For the text-containing cell, return its midpoint in (X, Y) coordinate format. 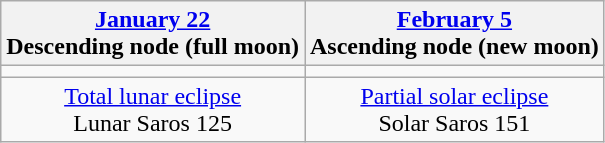
January 22Descending node (full moon) (153, 34)
February 5Ascending node (new moon) (454, 34)
Total lunar eclipseLunar Saros 125 (153, 110)
Partial solar eclipseSolar Saros 151 (454, 110)
